Search for the cell housing the specified text and yield its [x, y] center coordinate. 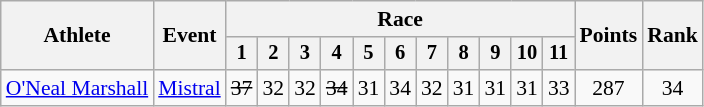
287 [609, 88]
10 [527, 54]
Rank [672, 36]
2 [273, 54]
3 [305, 54]
6 [400, 54]
Mistral [189, 88]
Event [189, 36]
5 [369, 54]
Athlete [77, 36]
33 [559, 88]
1 [242, 54]
9 [495, 54]
7 [432, 54]
4 [337, 54]
Points [609, 36]
8 [464, 54]
O'Neal Marshall [77, 88]
Race [400, 19]
11 [559, 54]
37 [242, 88]
